Provide the (x, y) coordinate of the cell's center where the given text is located.  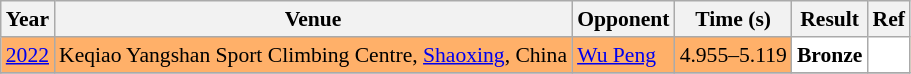
Year (28, 19)
4.955–5.119 (734, 55)
Time (s) (734, 19)
Wu Peng (624, 55)
Venue (313, 19)
Result (830, 19)
Keqiao Yangshan Sport Climbing Centre, Shaoxing, China (313, 55)
2022 (28, 55)
Ref (889, 19)
Bronze (830, 55)
Opponent (624, 19)
